Detect which cell encompasses the target text, then output its [x, y] center coordinate. 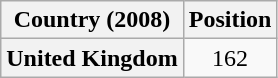
162 [230, 58]
Country (2008) [92, 20]
United Kingdom [92, 58]
Position [230, 20]
